Return the [x, y] coordinate for the center point of the cell that contains the specified text.  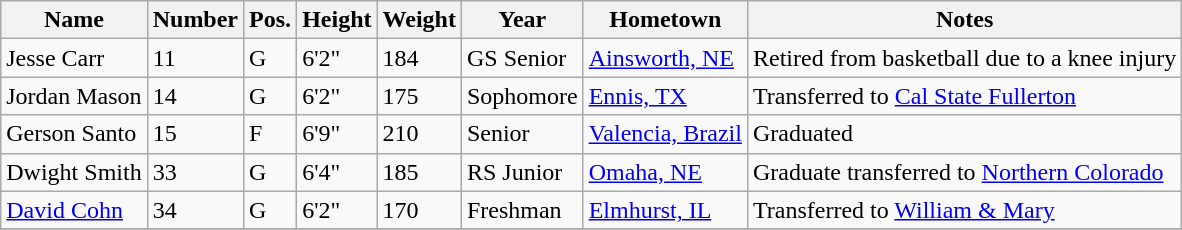
Gerson Santo [74, 134]
185 [419, 172]
Graduated [964, 134]
Hometown [665, 20]
Transferred to William & Mary [964, 210]
Omaha, NE [665, 172]
210 [419, 134]
Pos. [270, 20]
175 [419, 96]
Freshman [522, 210]
GS Senior [522, 58]
Number [195, 20]
Jordan Mason [74, 96]
6'4" [337, 172]
Valencia, Brazil [665, 134]
33 [195, 172]
Height [337, 20]
6'9" [337, 134]
Ainsworth, NE [665, 58]
170 [419, 210]
RS Junior [522, 172]
184 [419, 58]
Year [522, 20]
34 [195, 210]
11 [195, 58]
Senior [522, 134]
Elmhurst, IL [665, 210]
David Cohn [74, 210]
Sophomore [522, 96]
Transferred to Cal State Fullerton [964, 96]
Name [74, 20]
Dwight Smith [74, 172]
Graduate transferred to Northern Colorado [964, 172]
Weight [419, 20]
Notes [964, 20]
Retired from basketball due to a knee injury [964, 58]
F [270, 134]
Jesse Carr [74, 58]
15 [195, 134]
Ennis, TX [665, 96]
14 [195, 96]
